Output the [x, y] coordinate of the center of the cell containing the given text.  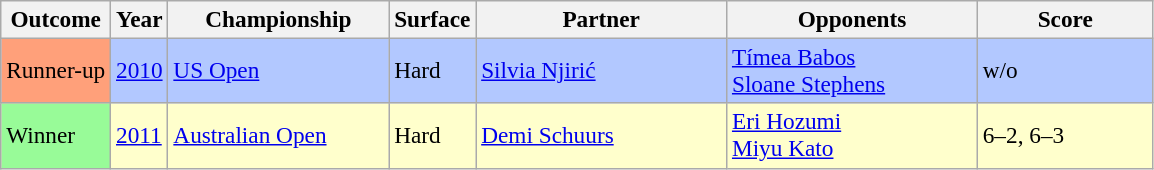
2010 [140, 70]
Partner [602, 19]
Runner-up [56, 70]
Eri Hozumi Miyu Kato [852, 136]
Outcome [56, 19]
Surface [432, 19]
Silvia Njirić [602, 70]
Australian Open [278, 136]
Tímea Babos Sloane Stephens [852, 70]
2011 [140, 136]
Year [140, 19]
Winner [56, 136]
Opponents [852, 19]
w/o [1065, 70]
6–2, 6–3 [1065, 136]
Demi Schuurs [602, 136]
Score [1065, 19]
Championship [278, 19]
US Open [278, 70]
